Provide the [X, Y] coordinate of the cell's center where the given text is located.  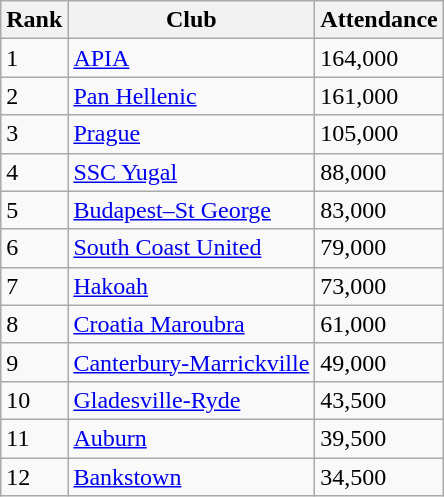
Pan Hellenic [192, 96]
4 [34, 172]
49,000 [379, 362]
Gladesville-Ryde [192, 400]
3 [34, 134]
7 [34, 286]
83,000 [379, 210]
Club [192, 20]
73,000 [379, 286]
APIA [192, 58]
Budapest–St George [192, 210]
South Coast United [192, 248]
88,000 [379, 172]
Croatia Maroubra [192, 324]
43,500 [379, 400]
SSC Yugal [192, 172]
79,000 [379, 248]
34,500 [379, 477]
105,000 [379, 134]
6 [34, 248]
Canterbury-Marrickville [192, 362]
Prague [192, 134]
5 [34, 210]
1 [34, 58]
Bankstown [192, 477]
Auburn [192, 438]
Hakoah [192, 286]
8 [34, 324]
164,000 [379, 58]
39,500 [379, 438]
12 [34, 477]
61,000 [379, 324]
2 [34, 96]
Rank [34, 20]
Attendance [379, 20]
11 [34, 438]
161,000 [379, 96]
10 [34, 400]
9 [34, 362]
